Return the [x, y] coordinate for the center point of the cell that contains the specified text.  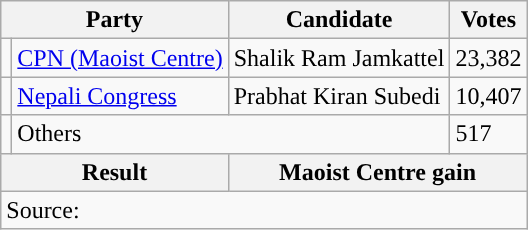
CPN (Maoist Centre) [120, 58]
10,407 [488, 96]
Party [114, 20]
Shalik Ram Jamkattel [339, 58]
23,382 [488, 58]
517 [488, 134]
Candidate [339, 20]
Nepali Congress [120, 96]
Result [114, 172]
Others [231, 134]
Votes [488, 20]
Prabhat Kiran Subedi [339, 96]
Source: [264, 210]
Maoist Centre gain [378, 172]
